Extract the (x, y) coordinate from the center of the cell holding the provided text.  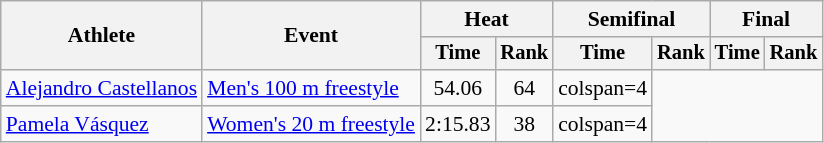
Heat (486, 19)
54.06 (458, 88)
64 (525, 88)
Event (311, 36)
Final (766, 19)
38 (525, 124)
Athlete (102, 36)
Semifinal (632, 19)
Men's 100 m freestyle (311, 88)
Women's 20 m freestyle (311, 124)
Alejandro Castellanos (102, 88)
Pamela Vásquez (102, 124)
2:15.83 (458, 124)
